For the text-containing cell, return its midpoint in (X, Y) coordinate format. 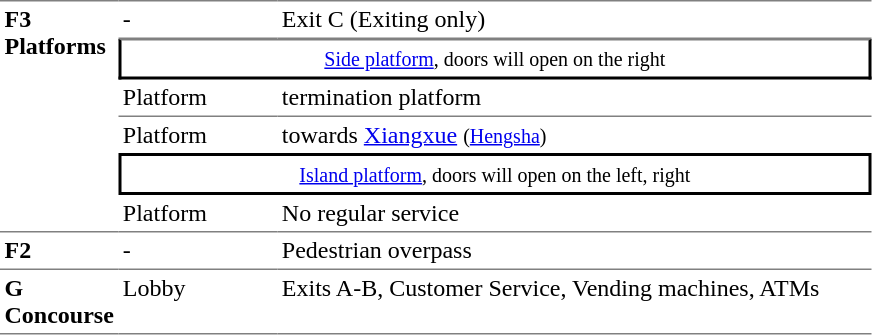
termination platform (574, 98)
Exits A-B, Customer Service, Vending machines, ATMs (574, 302)
No regular service (574, 214)
Exit C (Exiting only) (574, 20)
towards Xiangxue (Hengsha) (574, 135)
Island platform, doors will open on the left, right (494, 174)
Pedestrian overpass (574, 251)
Lobby (198, 302)
F3Platforms (59, 116)
Side platform, doors will open on the right (494, 59)
GConcourse (59, 302)
F2 (59, 251)
